Detect which cell encompasses the target text, then output its (x, y) center coordinate. 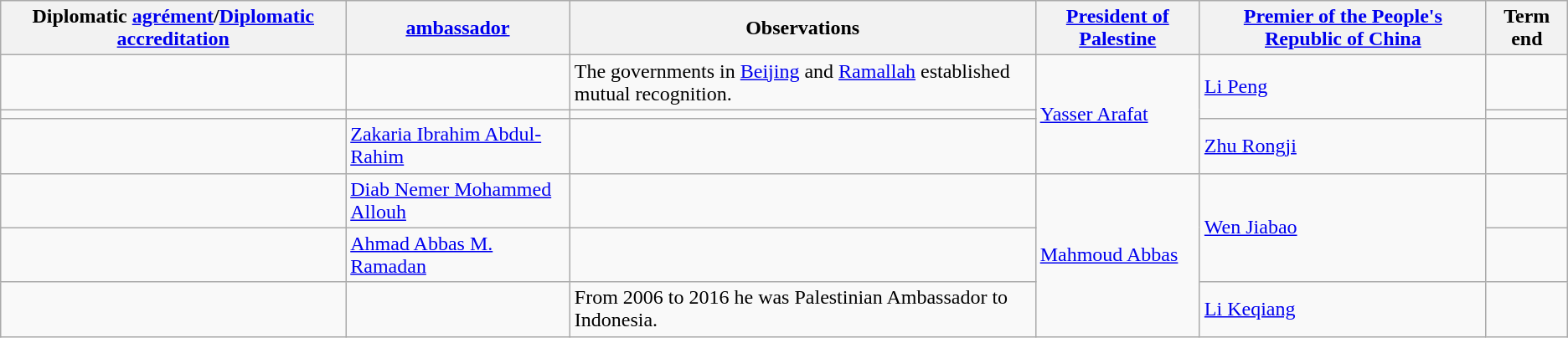
Diplomatic agrément/Diplomatic accreditation (173, 28)
President of Palestine (1117, 28)
Ahmad Abbas M. Ramadan (458, 254)
Zakaria Ibrahim Abdul-Rahim (458, 146)
Li Keqiang (1343, 310)
Premier of the People's Republic of China (1343, 28)
From 2006 to 2016 he was Palestinian Ambassador to Indonesia. (802, 310)
The governments in Beijing and Ramallah established mutual recognition. (802, 82)
Term end (1526, 28)
ambassador (458, 28)
Wen Jiabao (1343, 228)
Li Peng (1343, 87)
Zhu Rongji (1343, 146)
Mahmoud Abbas (1117, 254)
Observations (802, 28)
Yasser Arafat (1117, 114)
Diab Nemer Mohammed Allouh (458, 201)
